Return (x, y) of the center of cell containing provided text 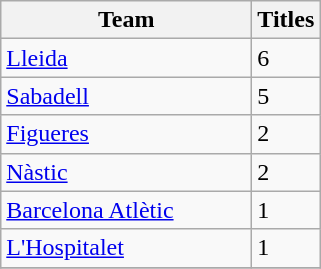
L'Hospitalet (126, 248)
Figueres (126, 134)
5 (286, 96)
Titles (286, 20)
Nàstic (126, 172)
Lleida (126, 58)
Team (126, 20)
Barcelona Atlètic (126, 210)
6 (286, 58)
Sabadell (126, 96)
